For the text-containing cell, return its midpoint in (X, Y) coordinate format. 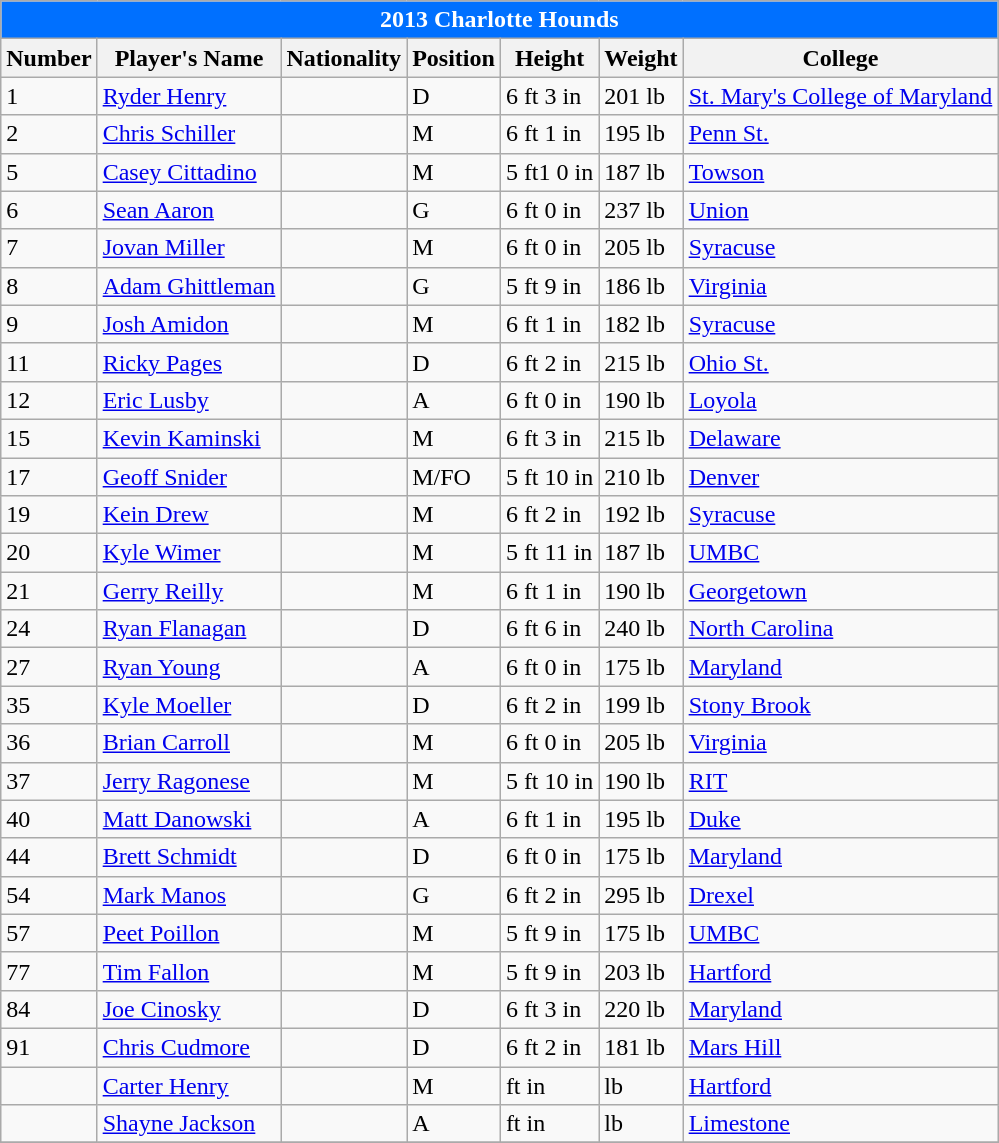
21 (49, 591)
40 (49, 819)
Penn St. (840, 134)
Ryan Flanagan (189, 629)
36 (49, 743)
Georgetown (840, 591)
9 (49, 324)
27 (49, 667)
Brian Carroll (189, 743)
186 lb (641, 286)
17 (49, 477)
37 (49, 781)
Sean Aaron (189, 210)
44 (49, 857)
6 (49, 210)
54 (49, 895)
8 (49, 286)
Union (840, 210)
11 (49, 362)
Ryan Young (189, 667)
Limestone (840, 1124)
Position (454, 58)
84 (49, 1009)
Brett Schmidt (189, 857)
Casey Cittadino (189, 172)
Nationality (344, 58)
Delaware (840, 438)
91 (49, 1047)
Eric Lusby (189, 400)
Ohio St. (840, 362)
Towson (840, 172)
203 lb (641, 971)
35 (49, 705)
220 lb (641, 1009)
Peet Poillon (189, 933)
Mark Manos (189, 895)
College (840, 58)
7 (49, 248)
2 (49, 134)
Josh Amidon (189, 324)
12 (49, 400)
20 (49, 553)
Ricky Pages (189, 362)
Kyle Wimer (189, 553)
Chris Cudmore (189, 1047)
Shayne Jackson (189, 1124)
Loyola (840, 400)
Number (49, 58)
199 lb (641, 705)
Matt Danowski (189, 819)
Tim Fallon (189, 971)
RIT (840, 781)
24 (49, 629)
15 (49, 438)
5 (49, 172)
5 ft 11 in (549, 553)
57 (49, 933)
North Carolina (840, 629)
Chris Schiller (189, 134)
Mars Hill (840, 1047)
Height (549, 58)
Carter Henry (189, 1085)
Player's Name (189, 58)
240 lb (641, 629)
Ryder Henry (189, 96)
Kyle Moeller (189, 705)
1 (49, 96)
182 lb (641, 324)
Jovan Miller (189, 248)
Joe Cinosky (189, 1009)
Kevin Kaminski (189, 438)
201 lb (641, 96)
Stony Brook (840, 705)
19 (49, 515)
181 lb (641, 1047)
Geoff Snider (189, 477)
Kein Drew (189, 515)
6 ft 6 in (549, 629)
77 (49, 971)
St. Mary's College of Maryland (840, 96)
Duke (840, 819)
Denver (840, 477)
5 ft1 0 in (549, 172)
M/FO (454, 477)
Jerry Ragonese (189, 781)
Adam Ghittleman (189, 286)
Weight (641, 58)
210 lb (641, 477)
Drexel (840, 895)
192 lb (641, 515)
Gerry Reilly (189, 591)
237 lb (641, 210)
2013 Charlotte Hounds (500, 20)
295 lb (641, 895)
